Extract the [X, Y] coordinate from the center of the cell holding the provided text.  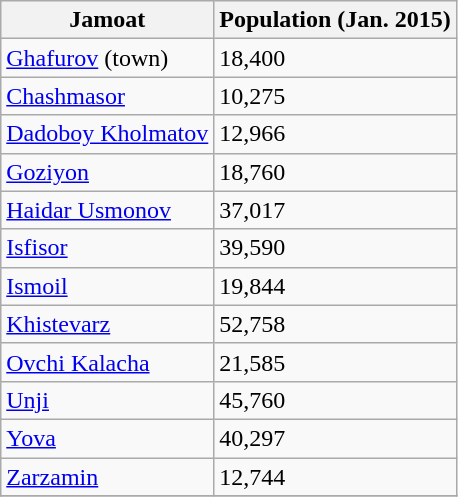
Population (Jan. 2015) [335, 20]
Ghafurov (town) [108, 58]
19,844 [335, 286]
Khistevarz [108, 324]
Chashmasor [108, 96]
Haidar Usmonov [108, 210]
45,760 [335, 400]
10,275 [335, 96]
Unji [108, 400]
Ismoil [108, 286]
Isfisor [108, 248]
Dadoboy Kholmatov [108, 134]
52,758 [335, 324]
Ovchi Kalacha [108, 362]
Yova [108, 438]
21,585 [335, 362]
37,017 [335, 210]
Zarzamin [108, 477]
12,966 [335, 134]
39,590 [335, 248]
Goziyon [108, 172]
18,400 [335, 58]
Jamoat [108, 20]
40,297 [335, 438]
12,744 [335, 477]
18,760 [335, 172]
